Locate the cell with the specified text and output its (X, Y) center coordinate. 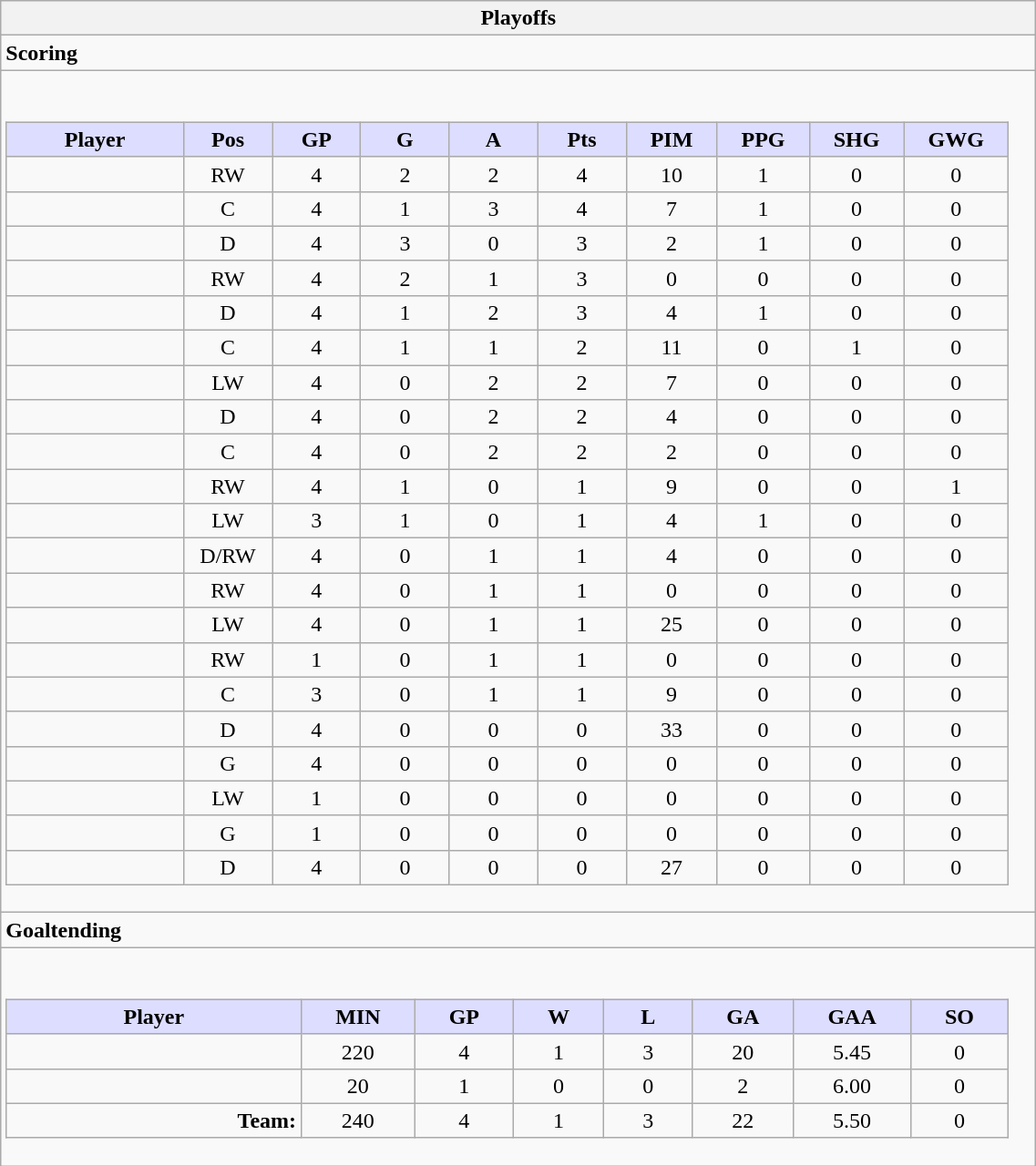
10 (672, 174)
240 (358, 1120)
SO (959, 1017)
33 (672, 729)
W (559, 1017)
11 (672, 348)
5.45 (852, 1051)
Player MIN GP W L GA GAA SO 220 4 1 3 20 5.45 0 20 1 0 0 2 6.00 0 Team: 240 4 1 3 22 5.50 0 (518, 1057)
Scoring (518, 53)
MIN (358, 1017)
PIM (672, 139)
Goaltending (518, 930)
Team: (154, 1120)
L (649, 1017)
27 (672, 867)
GWG (957, 139)
D/RW (228, 556)
6.00 (852, 1086)
PPG (764, 139)
GAA (852, 1017)
GA (744, 1017)
Pts (581, 139)
220 (358, 1051)
25 (672, 625)
22 (744, 1120)
Pos (228, 139)
Playoffs (518, 18)
A (494, 139)
SHG (856, 139)
5.50 (852, 1120)
